From the cell containing the given text, extract its center point as (X, Y) coordinate. 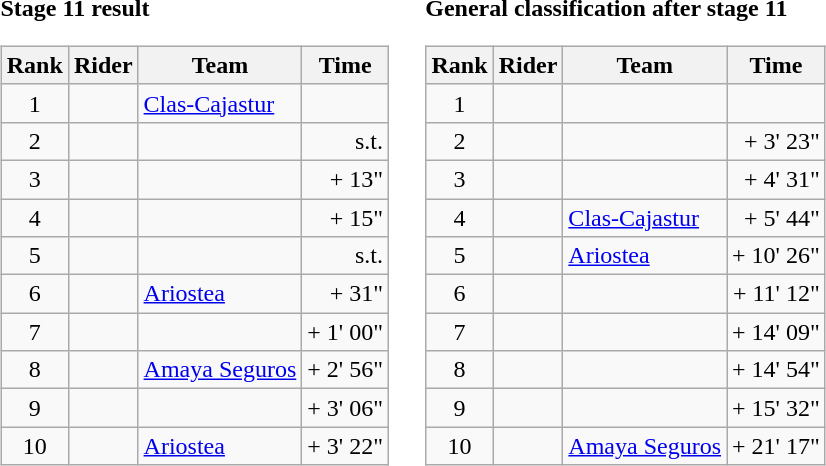
+ 10' 26" (776, 256)
+ 5' 44" (776, 217)
+ 31" (346, 294)
+ 21' 17" (776, 446)
+ 3' 23" (776, 141)
+ 1' 00" (346, 332)
+ 13" (346, 179)
+ 11' 12" (776, 294)
+ 4' 31" (776, 179)
+ 15' 32" (776, 408)
+ 3' 22" (346, 446)
+ 2' 56" (346, 370)
+ 3' 06" (346, 408)
+ 15" (346, 217)
+ 14' 54" (776, 370)
+ 14' 09" (776, 332)
